Find where the given text appears and provide that cell's center as (x, y) coordinate. 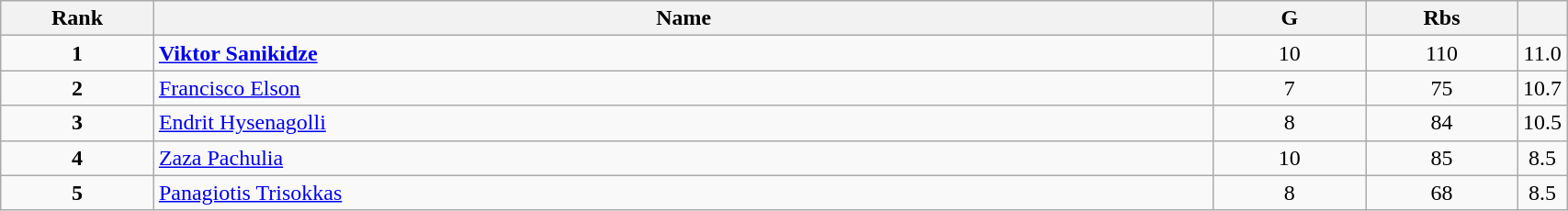
11.0 (1543, 53)
Rank (77, 18)
1 (77, 53)
Viktor Sanikidze (683, 53)
Zaza Pachulia (683, 158)
10.7 (1543, 88)
Panagiotis Trisokkas (683, 193)
Rbs (1441, 18)
110 (1441, 53)
5 (77, 193)
3 (77, 123)
68 (1441, 193)
4 (77, 158)
Francisco Elson (683, 88)
85 (1441, 158)
Endrit Hysenagolli (683, 123)
84 (1441, 123)
75 (1441, 88)
2 (77, 88)
G (1290, 18)
7 (1290, 88)
Name (683, 18)
10.5 (1543, 123)
